Provide the (X, Y) coordinate of the cell's center where the given text is located.  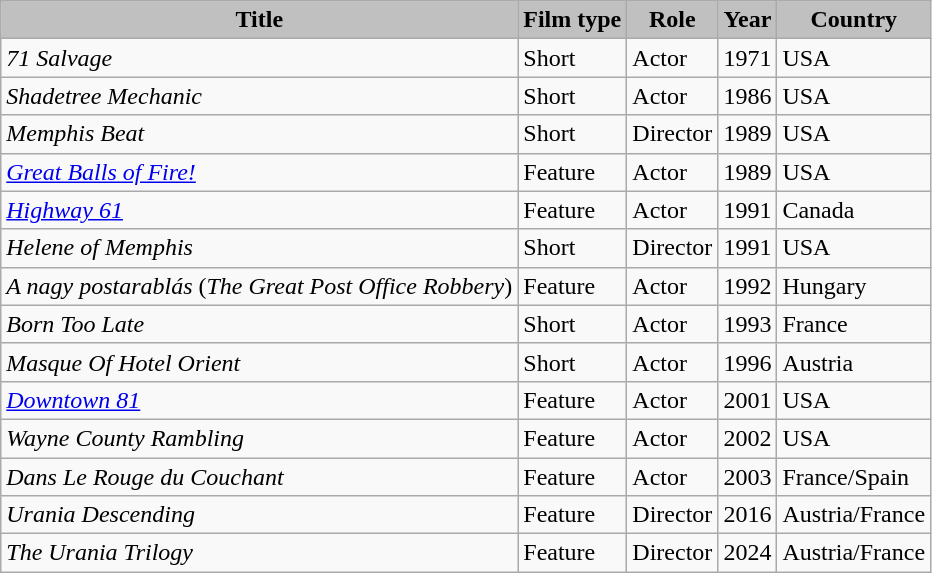
Title (260, 20)
Role (672, 20)
2003 (748, 477)
Film type (572, 20)
Helene of Memphis (260, 248)
2001 (748, 400)
The Urania Trilogy (260, 553)
2002 (748, 438)
1996 (748, 362)
Canada (854, 210)
1993 (748, 324)
Born Too Late (260, 324)
71 Salvage (260, 58)
1986 (748, 96)
Downtown 81 (260, 400)
2024 (748, 553)
Great Balls of Fire! (260, 172)
Hungary (854, 286)
Year (748, 20)
France (854, 324)
Highway 61 (260, 210)
Masque Of Hotel Orient (260, 362)
Dans Le Rouge du Couchant (260, 477)
Country (854, 20)
1971 (748, 58)
Shadetree Mechanic (260, 96)
France/Spain (854, 477)
A nagy postarablás (The Great Post Office Robbery) (260, 286)
Memphis Beat (260, 134)
2016 (748, 515)
Urania Descending (260, 515)
1992 (748, 286)
Wayne County Rambling (260, 438)
Austria (854, 362)
